Search for the cell housing the specified text and yield its (X, Y) center coordinate. 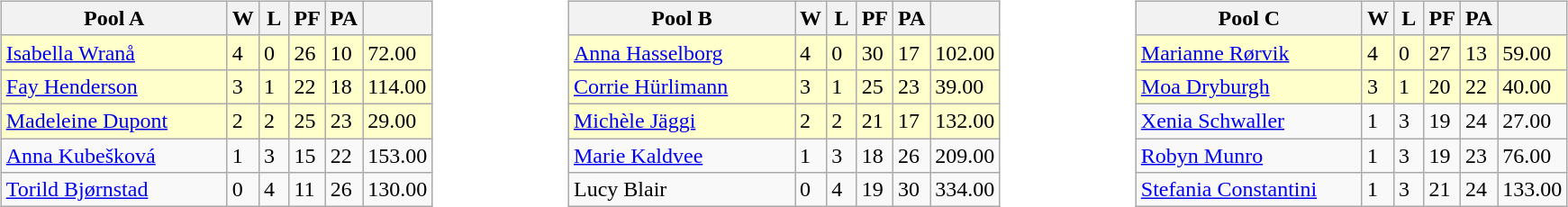
40.00 (1533, 86)
Michèle Jäggi (681, 121)
102.00 (965, 52)
153.00 (398, 156)
Pool B (681, 18)
Torild Bjørnstad (113, 190)
Fay Henderson (113, 86)
Robyn Munro (1248, 156)
Stefania Constantini (1248, 190)
Moa Dryburgh (1248, 86)
Madeleine Dupont (113, 121)
29.00 (398, 121)
Pool A (113, 18)
10 (344, 52)
Lucy Blair (681, 190)
20 (1442, 86)
15 (307, 156)
334.00 (965, 190)
114.00 (398, 86)
132.00 (965, 121)
Pool C (1248, 18)
133.00 (1533, 190)
11 (307, 190)
209.00 (965, 156)
Xenia Schwaller (1248, 121)
Isabella Wranå (113, 52)
13 (1479, 52)
27 (1442, 52)
59.00 (1533, 52)
Corrie Hürlimann (681, 86)
39.00 (965, 86)
Anna Hasselborg (681, 52)
Anna Kubešková (113, 156)
76.00 (1533, 156)
Marie Kaldvee (681, 156)
72.00 (398, 52)
Marianne Rørvik (1248, 52)
27.00 (1533, 121)
130.00 (398, 190)
